Detect which cell encompasses the target text, then output its (X, Y) center coordinate. 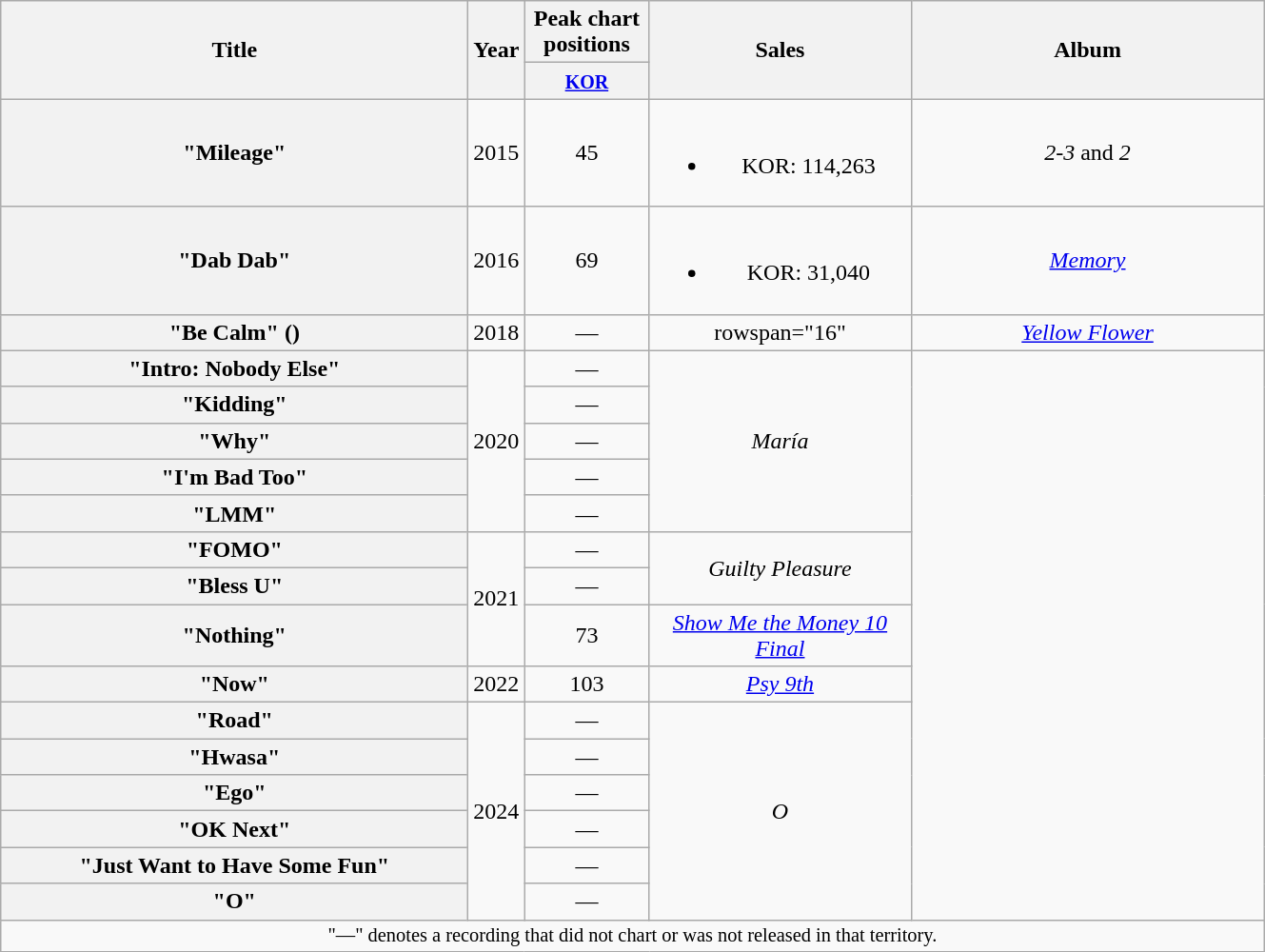
rowspan="16" (781, 332)
"—" denotes a recording that did not chart or was not released in that territory. (632, 936)
"Dab Dab" (234, 261)
2016 (497, 261)
2024 (497, 811)
Guilty Pleasure (781, 567)
"Just Want to Have Some Fun" (234, 865)
"I'm Bad Too" (234, 477)
"Intro: Nobody Else" (234, 368)
"Ego" (234, 793)
"Hwasa" (234, 757)
Sales (781, 50)
Yellow Flower (1087, 332)
2020 (497, 441)
103 (586, 684)
"OK Next" (234, 829)
Year (497, 50)
"O" (234, 902)
Peak chart positions (586, 32)
Psy 9th (781, 684)
2-3 and 2 (1087, 152)
Show Me the Money 10 Final (781, 634)
"Nothing" (234, 634)
O (781, 811)
2018 (497, 332)
"FOMO" (234, 549)
2015 (497, 152)
"Mileage" (234, 152)
Title (234, 50)
"LMM" (234, 513)
2021 (497, 598)
María (781, 441)
KOR (586, 81)
"Why" (234, 441)
"Road" (234, 721)
"Be Calm" () (234, 332)
"Bless U" (234, 585)
45 (586, 152)
KOR: 31,040 (781, 261)
"Kidding" (234, 405)
"Now" (234, 684)
KOR: 114,263 (781, 152)
Memory (1087, 261)
69 (586, 261)
73 (586, 634)
2022 (497, 684)
Album (1087, 50)
